Detect which cell encompasses the target text, then output its [X, Y] center coordinate. 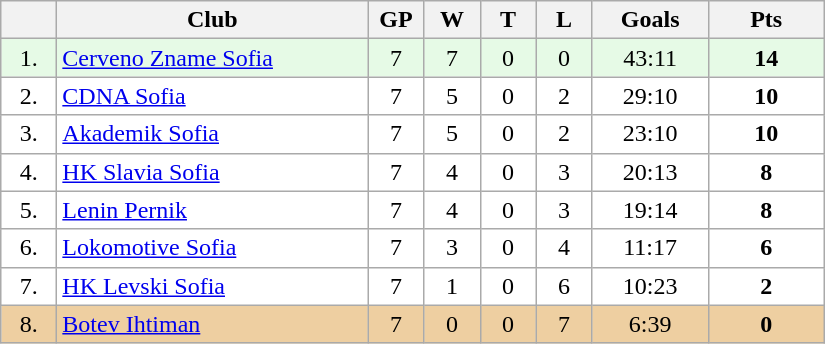
8. [29, 324]
L [564, 20]
Lokomotive Sofia [212, 248]
6. [29, 248]
3. [29, 134]
4. [29, 172]
5. [29, 210]
19:14 [650, 210]
7. [29, 286]
Lenin Pernik [212, 210]
11:17 [650, 248]
CDNA Sofia [212, 96]
29:10 [650, 96]
W [452, 20]
Akademik Sofia [212, 134]
2. [29, 96]
10:23 [650, 286]
GP [396, 20]
6:39 [650, 324]
1 [452, 286]
43:11 [650, 58]
Botev Ihtiman [212, 324]
1. [29, 58]
Pts [766, 20]
23:10 [650, 134]
T [508, 20]
14 [766, 58]
Cerveno Zname Sofia [212, 58]
Club [212, 20]
Goals [650, 20]
HK Slavia Sofia [212, 172]
HK Levski Sofia [212, 286]
20:13 [650, 172]
